Search for the cell housing the specified text and yield its (X, Y) center coordinate. 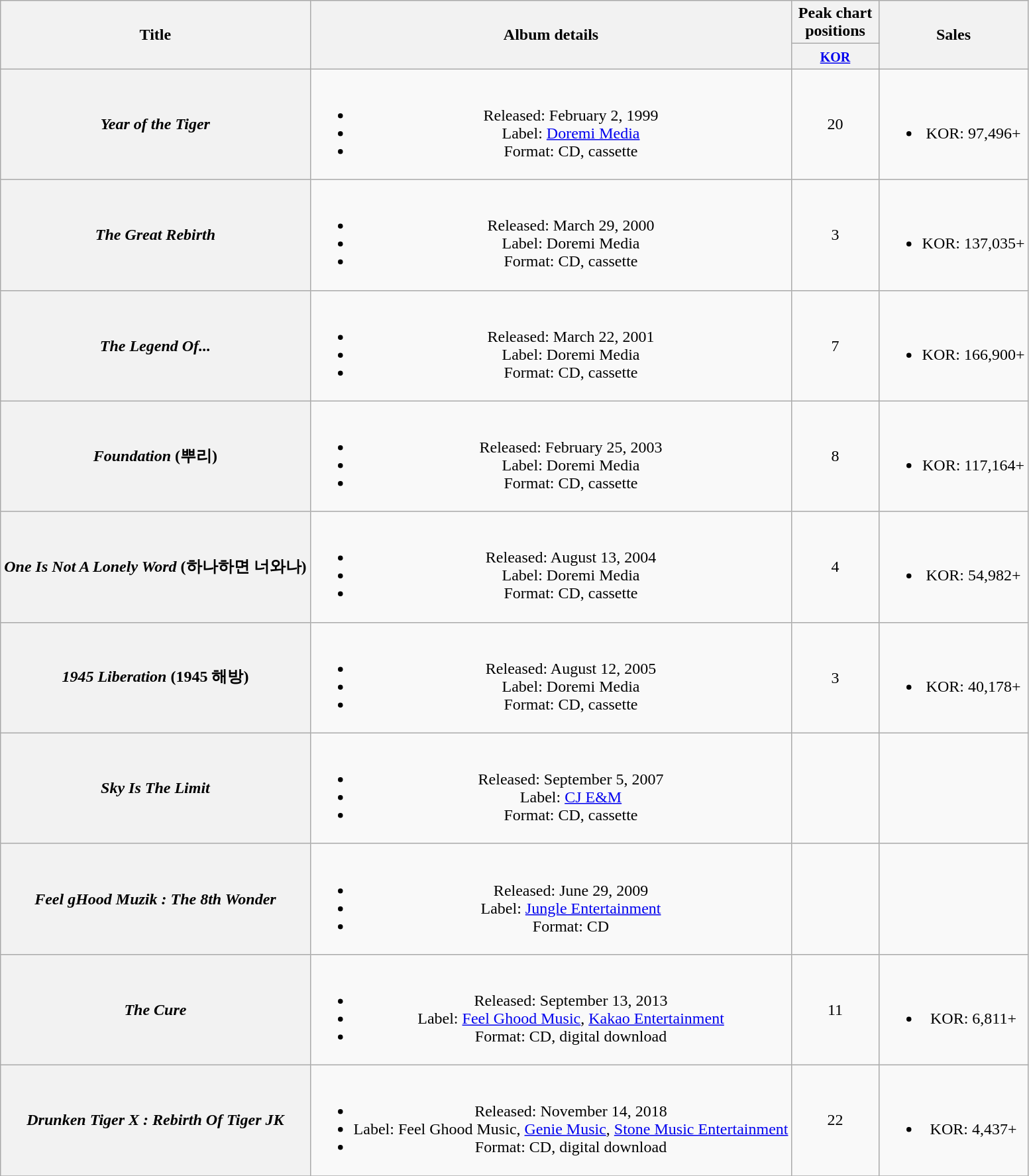
11 (835, 1010)
20 (835, 125)
KOR: 54,982+ (953, 567)
KOR: 6,811+ (953, 1010)
8 (835, 456)
Sky Is The Limit (155, 788)
Released: February 2, 1999Label: Doremi MediaFormat: CD, cassette (551, 125)
Released: March 22, 2001Label: Doremi MediaFormat: CD, cassette (551, 346)
Released: June 29, 2009Label: Jungle EntertainmentFormat: CD (551, 898)
7 (835, 346)
One Is Not A Lonely Word (하나하면 너와나) (155, 567)
Year of the Tiger (155, 125)
Drunken Tiger X : Rebirth Of Tiger JK (155, 1120)
Album details (551, 34)
22 (835, 1120)
Released: August 12, 2005Label: Doremi MediaFormat: CD, cassette (551, 677)
KOR: 117,164+ (953, 456)
Released: September 13, 2013Label: Feel Ghood Music, Kakao EntertainmentFormat: CD, digital download (551, 1010)
Foundation (뿌리) (155, 456)
KOR: 40,178+ (953, 677)
KOR: 97,496+ (953, 125)
The Legend Of... (155, 346)
4 (835, 567)
Released: November 14, 2018Label: Feel Ghood Music, Genie Music, Stone Music EntertainmentFormat: CD, digital download (551, 1120)
Title (155, 34)
Released: August 13, 2004Label: Doremi MediaFormat: CD, cassette (551, 567)
Sales (953, 34)
Feel gHood Muzik : The 8th Wonder (155, 898)
Peak chart positions (835, 23)
Released: February 25, 2003Label: Doremi MediaFormat: CD, cassette (551, 456)
KOR (835, 56)
The Cure (155, 1010)
KOR: 4,437+ (953, 1120)
1945 Liberation (1945 해방) (155, 677)
Released: September 5, 2007Label: CJ E&MFormat: CD, cassette (551, 788)
Released: March 29, 2000Label: Doremi MediaFormat: CD, cassette (551, 235)
The Great Rebirth (155, 235)
KOR: 166,900+ (953, 346)
KOR: 137,035+ (953, 235)
